Output the (X, Y) coordinate of the center of the cell containing the given text.  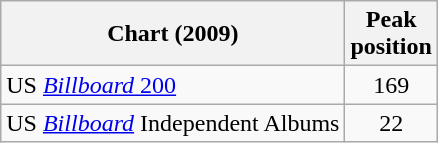
Chart (2009) (173, 34)
Peakposition (391, 34)
US Billboard 200 (173, 85)
US Billboard Independent Albums (173, 123)
22 (391, 123)
169 (391, 85)
